Identify which cell holds the provided text, then report its (X, Y) central coordinate. 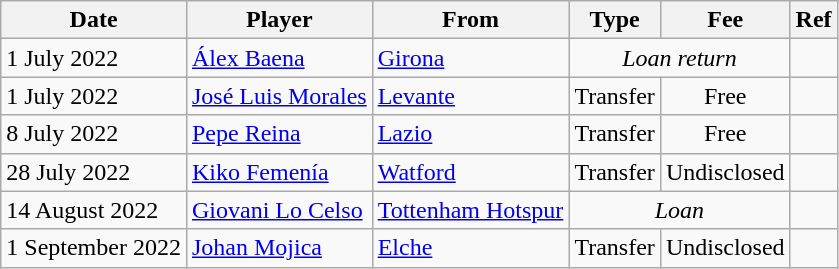
Ref (814, 20)
Elche (470, 248)
Type (615, 20)
Tottenham Hotspur (470, 210)
From (470, 20)
Álex Baena (279, 58)
José Luis Morales (279, 96)
1 September 2022 (94, 248)
Levante (470, 96)
Johan Mojica (279, 248)
Loan (680, 210)
Lazio (470, 134)
Giovani Lo Celso (279, 210)
Date (94, 20)
Loan return (680, 58)
Fee (725, 20)
28 July 2022 (94, 172)
14 August 2022 (94, 210)
Girona (470, 58)
Kiko Femenía (279, 172)
8 July 2022 (94, 134)
Player (279, 20)
Pepe Reina (279, 134)
Watford (470, 172)
